Provide the (x, y) coordinate of the cell's center where the given text is located.  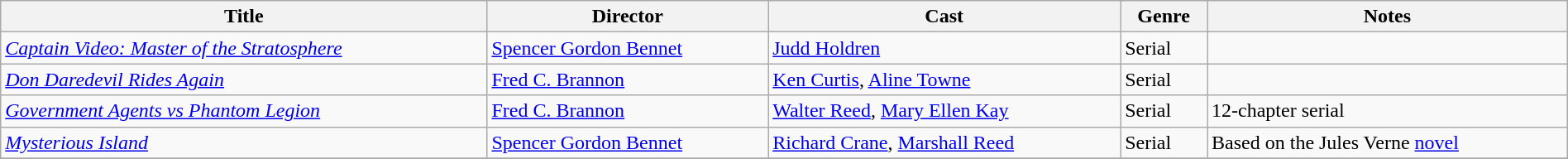
Judd Holdren (944, 48)
Director (628, 17)
Cast (944, 17)
Genre (1164, 17)
Based on the Jules Verne novel (1388, 142)
Notes (1388, 17)
Captain Video: Master of the Stratosphere (244, 48)
Ken Curtis, Aline Towne (944, 79)
Walter Reed, Mary Ellen Kay (944, 111)
Mysterious Island (244, 142)
12-chapter serial (1388, 111)
Richard Crane, Marshall Reed (944, 142)
Title (244, 17)
Government Agents vs Phantom Legion (244, 111)
Don Daredevil Rides Again (244, 79)
